Determine the (X, Y) coordinate at the center of the cell enclosing the given text.  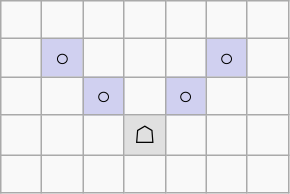
☖ (144, 135)
